Locate the cell with the specified text and output its [x, y] center coordinate. 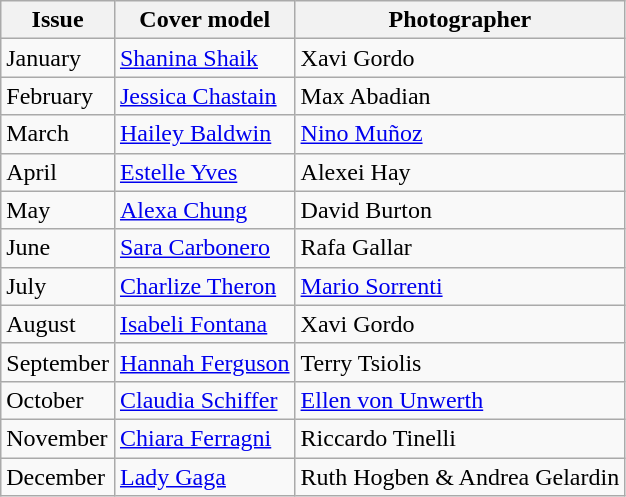
Charlize Theron [204, 286]
Alexa Chung [204, 210]
January [58, 58]
June [58, 248]
July [58, 286]
Cover model [204, 20]
Hannah Ferguson [204, 362]
Photographer [460, 20]
Jessica Chastain [204, 96]
Estelle Yves [204, 172]
Sara Carbonero [204, 248]
Ruth Hogben & Andrea Gelardin [460, 477]
Shanina Shaik [204, 58]
February [58, 96]
May [58, 210]
August [58, 324]
Terry Tsiolis [460, 362]
October [58, 400]
Ellen von Unwerth [460, 400]
Rafa Gallar [460, 248]
September [58, 362]
Lady Gaga [204, 477]
Isabeli Fontana [204, 324]
Hailey Baldwin [204, 134]
December [58, 477]
November [58, 438]
Riccardo Tinelli [460, 438]
Alexei Hay [460, 172]
Nino Muñoz [460, 134]
Claudia Schiffer [204, 400]
April [58, 172]
Issue [58, 20]
Mario Sorrenti [460, 286]
Chiara Ferragni [204, 438]
March [58, 134]
David Burton [460, 210]
Max Abadian [460, 96]
